Capture the cell that displays the provided text and extract its (x, y) central coordinate. 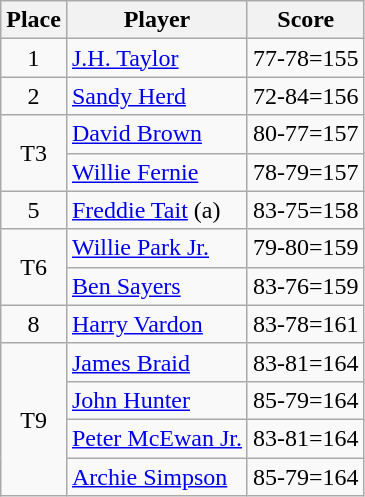
80-77=157 (306, 134)
T3 (34, 153)
Willie Park Jr. (156, 248)
T9 (34, 419)
David Brown (156, 134)
78-79=157 (306, 172)
Player (156, 20)
John Hunter (156, 400)
83-76=159 (306, 286)
T6 (34, 267)
Willie Fernie (156, 172)
Harry Vardon (156, 324)
83-75=158 (306, 210)
5 (34, 210)
Score (306, 20)
Peter McEwan Jr. (156, 438)
1 (34, 58)
James Braid (156, 362)
Archie Simpson (156, 477)
J.H. Taylor (156, 58)
79-80=159 (306, 248)
83-78=161 (306, 324)
72-84=156 (306, 96)
Ben Sayers (156, 286)
2 (34, 96)
Sandy Herd (156, 96)
Place (34, 20)
77-78=155 (306, 58)
Freddie Tait (a) (156, 210)
8 (34, 324)
